Identify which cell holds the provided text, then report its (X, Y) central coordinate. 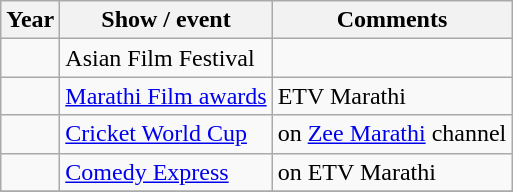
on Zee Marathi channel (392, 134)
Comments (392, 20)
Asian Film Festival (166, 58)
Show / event (166, 20)
on ETV Marathi (392, 172)
Cricket World Cup (166, 134)
Year (30, 20)
Marathi Film awards (166, 96)
ETV Marathi (392, 96)
Comedy Express (166, 172)
